Pinpoint the cell where the given text exists, returning its [x, y] midpoint coordinate. 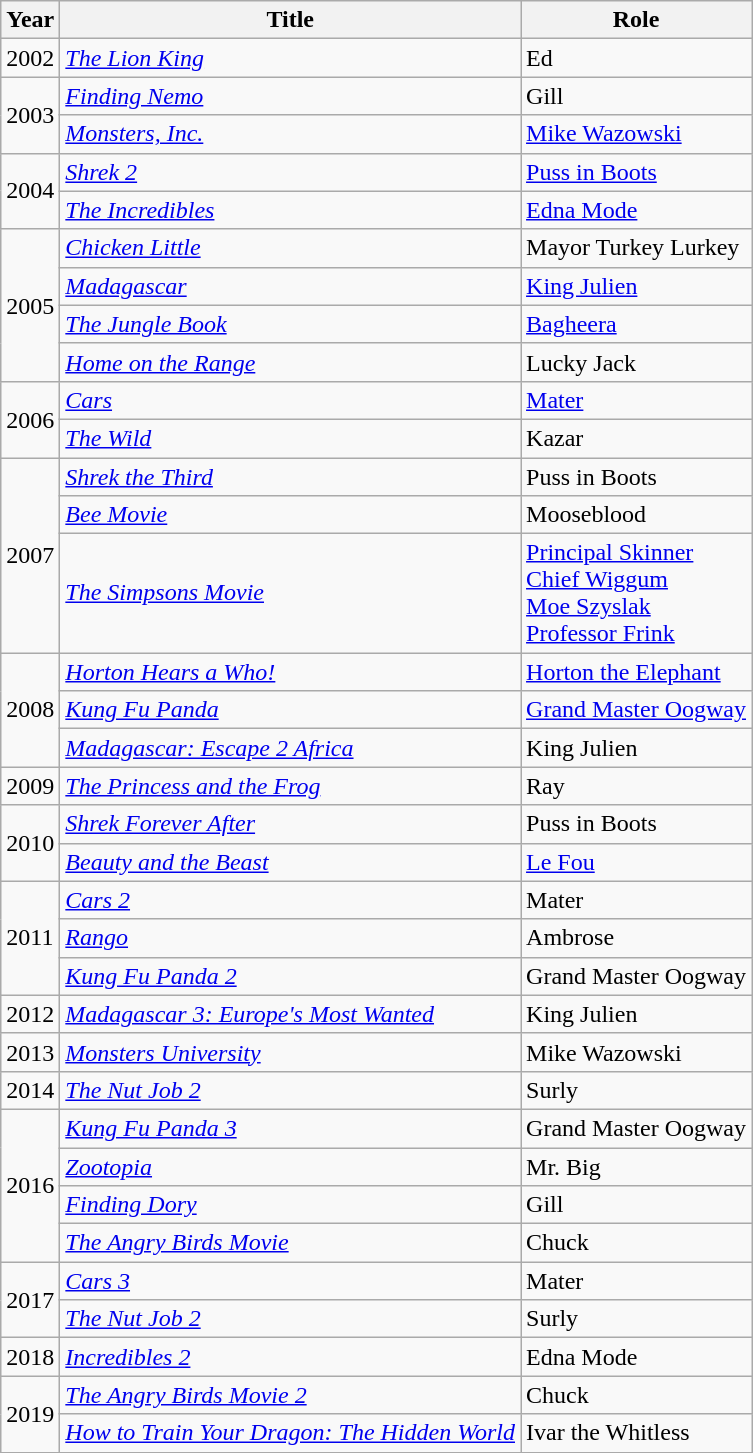
Bee Movie [290, 515]
Bagheera [636, 324]
2013 [30, 1052]
Monsters, Inc. [290, 134]
Rango [290, 938]
Ivar the Whitless [636, 1433]
2006 [30, 419]
Cars 2 [290, 900]
The Angry Birds Movie [290, 1243]
Kung Fu Panda 3 [290, 1128]
Home on the Range [290, 362]
Madagascar: Escape 2 Africa [290, 748]
Title [290, 20]
Incredibles 2 [290, 1357]
2010 [30, 843]
Madagascar [290, 286]
The Princess and the Frog [290, 786]
Kung Fu Panda [290, 710]
Madagascar 3: Europe's Most Wanted [290, 1014]
Beauty and the Beast [290, 862]
Role [636, 20]
Cars 3 [290, 1281]
2008 [30, 710]
2018 [30, 1357]
The Wild [290, 438]
The Angry Birds Movie 2 [290, 1395]
Monsters University [290, 1052]
Ambrose [636, 938]
Cars [290, 400]
Lucky Jack [636, 362]
2019 [30, 1414]
2014 [30, 1090]
Mr. Big [636, 1167]
Mooseblood [636, 515]
The Lion King [290, 58]
2003 [30, 115]
Finding Dory [290, 1205]
2004 [30, 191]
Horton the Elephant [636, 672]
Zootopia [290, 1167]
2016 [30, 1185]
2011 [30, 938]
Mayor Turkey Lurkey [636, 248]
Chicken Little [290, 248]
Shrek the Third [290, 477]
Horton Hears a Who! [290, 672]
2017 [30, 1300]
Ray [636, 786]
Le Fou [636, 862]
2012 [30, 1014]
Principal SkinnerChief WiggumMoe SzyslakProfessor Frink [636, 594]
Finding Nemo [290, 96]
Shrek Forever After [290, 824]
The Incredibles [290, 210]
Ed [636, 58]
Kazar [636, 438]
2009 [30, 786]
2007 [30, 556]
Shrek 2 [290, 172]
The Jungle Book [290, 324]
How to Train Your Dragon: The Hidden World [290, 1433]
Year [30, 20]
2002 [30, 58]
2005 [30, 305]
Kung Fu Panda 2 [290, 976]
The Simpsons Movie [290, 594]
